Search for the cell housing the specified text and yield its (x, y) center coordinate. 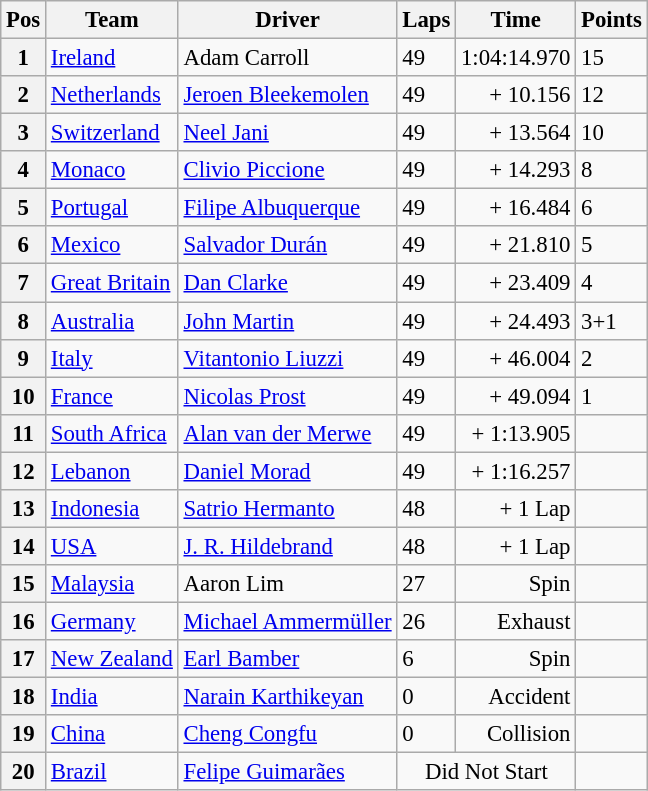
+ 1:16.257 (516, 471)
+ 24.493 (516, 321)
19 (24, 734)
13 (24, 509)
+ 14.293 (516, 170)
Aaron Lim (288, 584)
Great Britain (112, 283)
Collision (516, 734)
Time (516, 20)
Did Not Start (486, 772)
New Zealand (112, 659)
Narain Karthikeyan (288, 697)
J. R. Hildebrand (288, 546)
20 (24, 772)
Malaysia (112, 584)
France (112, 396)
Satrio Hermanto (288, 509)
Accident (516, 697)
Netherlands (112, 95)
Laps (426, 20)
11 (24, 433)
+ 13.564 (516, 133)
Alan van der Merwe (288, 433)
Nicolas Prost (288, 396)
Filipe Albuquerque (288, 208)
Daniel Morad (288, 471)
Vitantonio Liuzzi (288, 358)
Salvador Durán (288, 245)
+ 1:13.905 (516, 433)
India (112, 697)
17 (24, 659)
16 (24, 621)
9 (24, 358)
Portugal (112, 208)
Brazil (112, 772)
Mexico (112, 245)
Italy (112, 358)
Jeroen Bleekemolen (288, 95)
Team (112, 20)
3 (24, 133)
Earl Bamber (288, 659)
Cheng Congfu (288, 734)
18 (24, 697)
USA (112, 546)
1:04:14.970 (516, 58)
27 (426, 584)
John Martin (288, 321)
Driver (288, 20)
Michael Ammermüller (288, 621)
+ 23.409 (516, 283)
Australia (112, 321)
Points (612, 20)
Indonesia (112, 509)
7 (24, 283)
Felipe Guimarães (288, 772)
South Africa (112, 433)
Monaco (112, 170)
14 (24, 546)
Ireland (112, 58)
Germany (112, 621)
Dan Clarke (288, 283)
+ 46.004 (516, 358)
Adam Carroll (288, 58)
China (112, 734)
26 (426, 621)
+ 49.094 (516, 396)
Clivio Piccione (288, 170)
Lebanon (112, 471)
Neel Jani (288, 133)
Exhaust (516, 621)
+ 21.810 (516, 245)
3+1 (612, 321)
Switzerland (112, 133)
Pos (24, 20)
+ 10.156 (516, 95)
+ 16.484 (516, 208)
